Return [X, Y] of the center of cell containing provided text 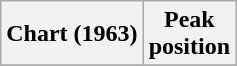
Chart (1963) [72, 34]
Peakposition [189, 34]
